Pinpoint the cell where the given text exists, returning its (x, y) midpoint coordinate. 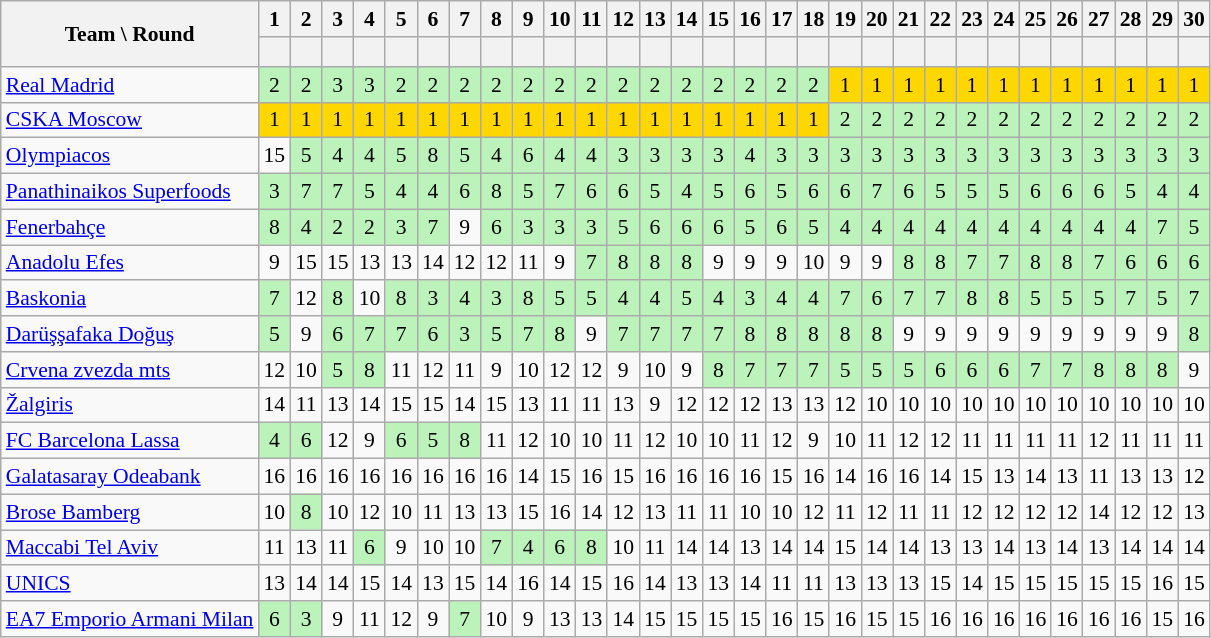
18 (814, 19)
21 (909, 19)
Team \ Round (130, 34)
Panathinaikos Superfoods (130, 192)
FC Barcelona Lassa (130, 441)
30 (1194, 19)
Baskonia (130, 299)
19 (845, 19)
Crvena zvezda mts (130, 370)
27 (1099, 19)
22 (940, 19)
29 (1162, 19)
Fenerbahçe (130, 227)
17 (782, 19)
Galatasaray Odeabank (130, 477)
Brose Bamberg (130, 512)
Real Madrid (130, 85)
CSKA Moscow (130, 120)
Darüşşafaka Doğuş (130, 334)
Žalgiris (130, 405)
23 (972, 19)
26 (1067, 19)
Maccabi Tel Aviv (130, 548)
UNICS (130, 584)
25 (1036, 19)
28 (1131, 19)
Olympiacos (130, 156)
24 (1004, 19)
EA7 Emporio Armani Milan (130, 619)
20 (877, 19)
Anadolu Efes (130, 263)
